Extract the [x, y] coordinate from the center of the cell holding the provided text.  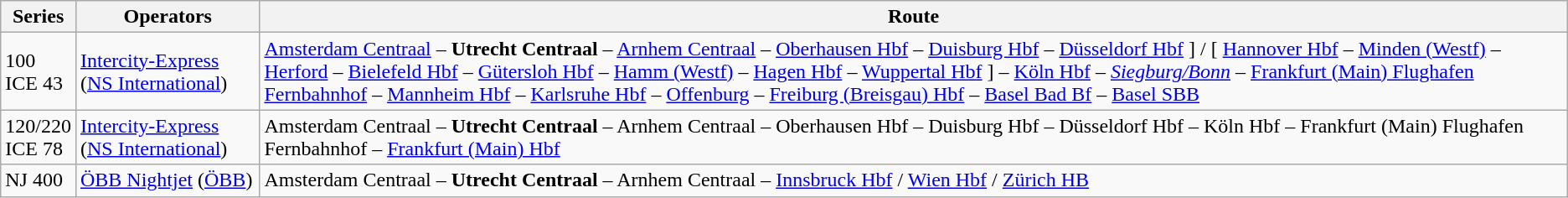
NJ 400 [39, 180]
Operators [168, 17]
Route [913, 17]
Series [39, 17]
100ICE 43 [39, 71]
Amsterdam Centraal – Utrecht Centraal – Arnhem Centraal – Innsbruck Hbf / Wien Hbf / Zürich HB [913, 180]
120/220ICE 78 [39, 138]
ÖBB Nightjet (ÖBB) [168, 180]
